Provide the [x, y] coordinate of the cell's center where the given text is located.  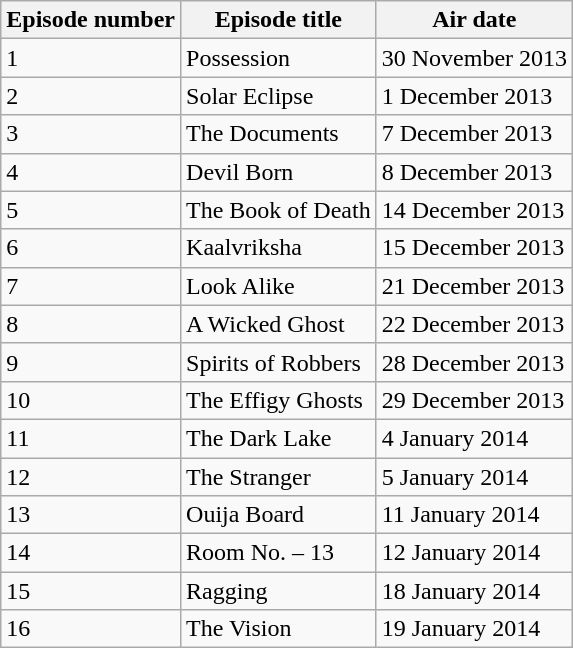
Devil Born [279, 172]
Solar Eclipse [279, 96]
5 [91, 210]
Ouija Board [279, 515]
Episode number [91, 20]
Air date [474, 20]
3 [91, 134]
14 [91, 553]
The Stranger [279, 477]
15 December 2013 [474, 248]
21 December 2013 [474, 286]
28 December 2013 [474, 362]
Spirits of Robbers [279, 362]
The Vision [279, 629]
Look Alike [279, 286]
7 December 2013 [474, 134]
13 [91, 515]
16 [91, 629]
15 [91, 591]
Ragging [279, 591]
The Documents [279, 134]
The Dark Lake [279, 438]
12 [91, 477]
9 [91, 362]
Possession [279, 58]
19 January 2014 [474, 629]
5 January 2014 [474, 477]
Episode title [279, 20]
8 December 2013 [474, 172]
6 [91, 248]
2 [91, 96]
12 January 2014 [474, 553]
The Effigy Ghosts [279, 400]
A Wicked Ghost [279, 324]
10 [91, 400]
4 [91, 172]
The Book of Death [279, 210]
11 January 2014 [474, 515]
14 December 2013 [474, 210]
18 January 2014 [474, 591]
8 [91, 324]
11 [91, 438]
Room No. – 13 [279, 553]
1 [91, 58]
22 December 2013 [474, 324]
4 January 2014 [474, 438]
1 December 2013 [474, 96]
29 December 2013 [474, 400]
7 [91, 286]
Kaalvriksha [279, 248]
30 November 2013 [474, 58]
